For the text-containing cell, return its midpoint in (X, Y) coordinate format. 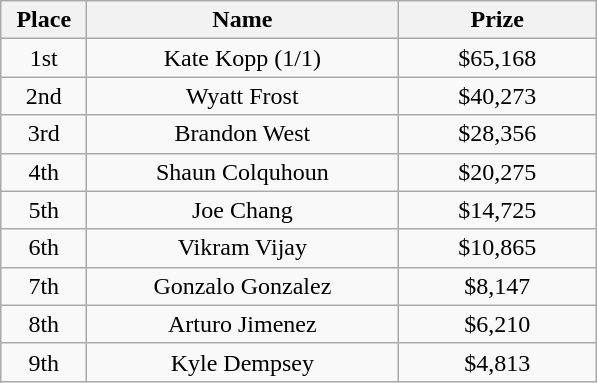
Joe Chang (242, 210)
5th (44, 210)
8th (44, 324)
Wyatt Frost (242, 96)
Kyle Dempsey (242, 362)
6th (44, 248)
1st (44, 58)
Prize (498, 20)
Vikram Vijay (242, 248)
$4,813 (498, 362)
$28,356 (498, 134)
$65,168 (498, 58)
$8,147 (498, 286)
$20,275 (498, 172)
$14,725 (498, 210)
$6,210 (498, 324)
3rd (44, 134)
7th (44, 286)
Shaun Colquhoun (242, 172)
Place (44, 20)
Arturo Jimenez (242, 324)
Gonzalo Gonzalez (242, 286)
9th (44, 362)
2nd (44, 96)
Brandon West (242, 134)
$40,273 (498, 96)
4th (44, 172)
Kate Kopp (1/1) (242, 58)
$10,865 (498, 248)
Name (242, 20)
